Return (X, Y) of the center of cell containing provided text 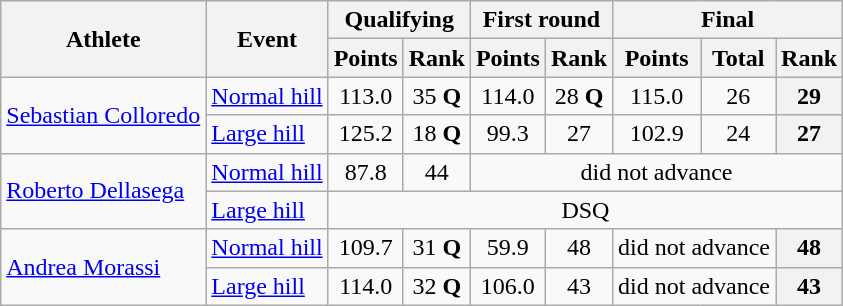
Qualifying (399, 20)
Roberto Dellasega (104, 191)
35 Q (436, 96)
Event (267, 39)
Sebastian Colloredo (104, 115)
First round (541, 20)
18 Q (436, 134)
24 (738, 134)
99.3 (508, 134)
26 (738, 96)
102.9 (657, 134)
32 Q (436, 286)
DSQ (585, 210)
44 (436, 172)
28 Q (578, 96)
Andrea Morassi (104, 267)
113.0 (366, 96)
29 (810, 96)
Athlete (104, 39)
125.2 (366, 134)
106.0 (508, 286)
109.7 (366, 248)
Final (728, 20)
115.0 (657, 96)
59.9 (508, 248)
87.8 (366, 172)
Total (738, 58)
31 Q (436, 248)
